Locate the cell with the specified text and output its (x, y) center coordinate. 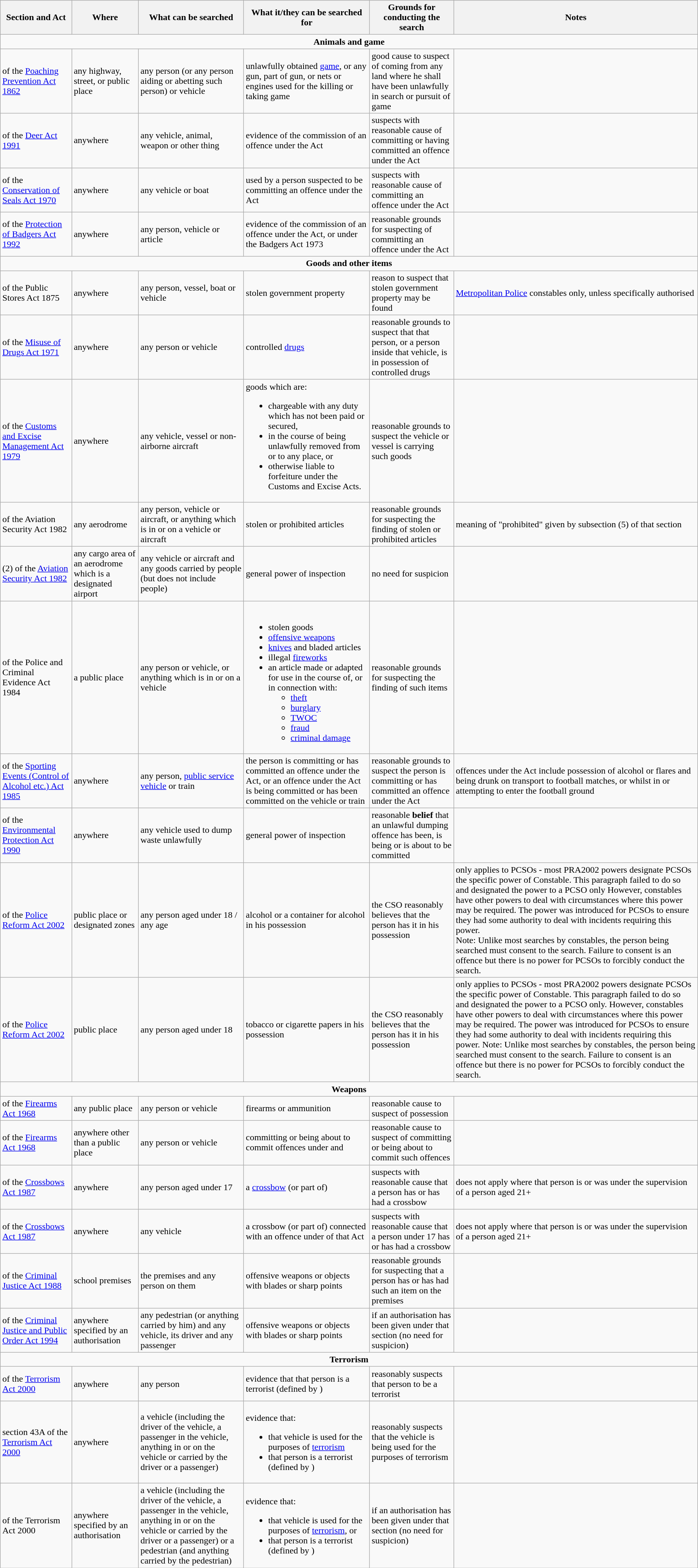
evidence of the commission of an offence under the Act, or under the Badgers Act 1973 (306, 234)
a public place (105, 677)
Metropolitan Police constables only, unless specifically authorised (576, 293)
school premises (105, 1281)
any person aged under 17 (191, 1187)
of the Public Stores Act 1875 (36, 293)
of the Environmental Protection Act 1990 (36, 835)
(2) of the Aviation Security Act 1982 (36, 573)
any person, public service vehicle or train (191, 781)
no need for suspicion (412, 573)
stolen government property (306, 293)
public place or designated zones (105, 920)
any person or vehicle, or anything which is in or on a vehicle (191, 677)
reasonable cause to suspect of possession (412, 1108)
of the Aviation Security Act 1982 (36, 524)
Goods and other items (349, 263)
Where (105, 18)
any person (or any person aiding or abetting such person) or vehicle (191, 81)
any public place (105, 1108)
any vehicle, animal, weapon or other thing (191, 140)
Notes (576, 18)
reasonable grounds for suspecting the finding of such items (412, 677)
any cargo area of an aerodrome which is a designated airport (105, 573)
any vehicle, vessel or non-airborne aircraft (191, 440)
used by a person suspected to be committing an offence under the Act (306, 190)
suspects with reasonable cause that a person under 17 has or has had a crossbow (412, 1231)
any person, vehicle or aircraft, or anything which is in or on a vehicle or aircraft (191, 524)
reasonable grounds to suspect the person is committing or has committed an offence under the Act (412, 781)
of the Deer Act 1991 (36, 140)
What it/they can be searched for (306, 18)
Animals and game (349, 42)
of the Conservation of Seals Act 1970 (36, 190)
good cause to suspect of coming from any land where he shall have been unlawfully in search or pursuit of game (412, 81)
meaning of "prohibited" given by subsection (5) of that section (576, 524)
any person, vessel, boat or vehicle (191, 293)
anywhere other than a public place (105, 1142)
of the Customs and Excise Management Act 1979 (36, 440)
any pedestrian (or anything carried by him) and any vehicle, its driver and any passenger (191, 1330)
alcohol or a container for alcohol in his possession (306, 920)
a crossbow (or part of) connected with an offence under of that Act (306, 1231)
unlawfully obtained game, or any gun, part of gun, or nets or engines used for the killing or taking game (306, 81)
any person aged under 18 (191, 1030)
of the Poaching Prevention Act 1862 (36, 81)
Weapons (349, 1089)
any vehicle (191, 1231)
reasonable grounds for suspecting the finding of stolen or prohibited articles (412, 524)
Terrorism (349, 1359)
reasonably suspects that the vehicle is being used for the purposes of terrorism (412, 1442)
any person (191, 1384)
public place (105, 1030)
of the Sporting Events (Control of Alcohol etc.) Act 1985 (36, 781)
firearms or ammunition (306, 1108)
reasonable grounds to suspect the vehicle or vessel is carrying such goods (412, 440)
section 43A of the Terrorism Act 2000 (36, 1442)
Section and Act (36, 18)
suspects with reasonable cause of committing or having committed an offence under the Act (412, 140)
of the Criminal Justice and Public Order Act 1994 (36, 1330)
reasonable grounds to suspect that that person, or a person inside that vehicle, is in possession of controlled drugs (412, 347)
reason to suspect that stolen government property may be found (412, 293)
of the Police and Criminal Evidence Act 1984 (36, 677)
controlled drugs (306, 347)
any vehicle or aircraft and any goods carried by people (but does not include people) (191, 573)
suspects with reasonable cause that a person has or has had a crossbow (412, 1187)
a vehicle (including the driver of the vehicle, a passenger in the vehicle, anything in or on the vehicle or carried by the driver or a passenger) (191, 1442)
evidence that:that vehicle is used for the purposes of terrorismthat person is a terrorist (defined by ) (306, 1442)
any person, vehicle or article (191, 234)
any highway, street, or public place (105, 81)
any vehicle used to dump waste unlawfully (191, 835)
reasonable belief that an unlawful dumping offence has been, is being or is about to be committed (412, 835)
any aerodrome (105, 524)
reasonably suspects that person to be a terrorist (412, 1384)
evidence that that person is a terrorist (defined by ) (306, 1384)
evidence that:that vehicle is used for the purposes of terrorism, orthat person is a terrorist (defined by ) (306, 1526)
a crossbow (or part of) (306, 1187)
suspects with reasonable cause of committing an offence under the Act (412, 190)
evidence of the commission of an offence under the Act (306, 140)
stolen or prohibited articles (306, 524)
reasonable grounds for suspecting of committing an offence under the Act (412, 234)
committing or being about to commit offences under and (306, 1142)
reasonable cause to suspect of committing or being about to commit such offences (412, 1142)
reasonable grounds for suspecting that a person has or has had such an item on the premises (412, 1281)
Grounds for conducting the search (412, 18)
of the Protection of Badgers Act 1992 (36, 234)
of the Criminal Justice Act 1988 (36, 1281)
What can be searched (191, 18)
tobacco or cigarette papers in his possession (306, 1030)
the premises and any person on them (191, 1281)
of the Misuse of Drugs Act 1971 (36, 347)
any vehicle or boat (191, 190)
any person aged under 18 / any age (191, 920)
